Detect which cell encompasses the target text, then output its (X, Y) center coordinate. 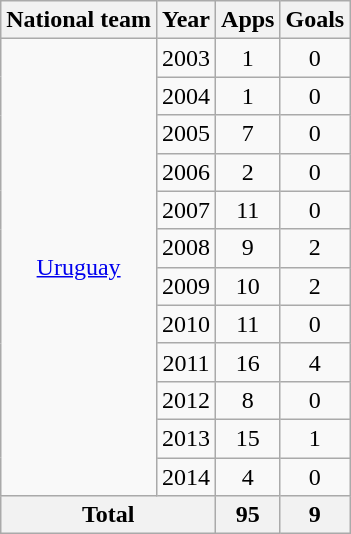
Goals (315, 20)
2004 (186, 96)
15 (248, 438)
2010 (186, 324)
Apps (248, 20)
Uruguay (79, 268)
2012 (186, 400)
10 (248, 286)
2011 (186, 362)
7 (248, 134)
2005 (186, 134)
Total (108, 515)
2003 (186, 58)
2008 (186, 248)
National team (79, 20)
Year (186, 20)
2014 (186, 477)
2009 (186, 286)
8 (248, 400)
2006 (186, 172)
95 (248, 515)
2013 (186, 438)
2007 (186, 210)
16 (248, 362)
